Detect which cell encompasses the target text, then output its (x, y) center coordinate. 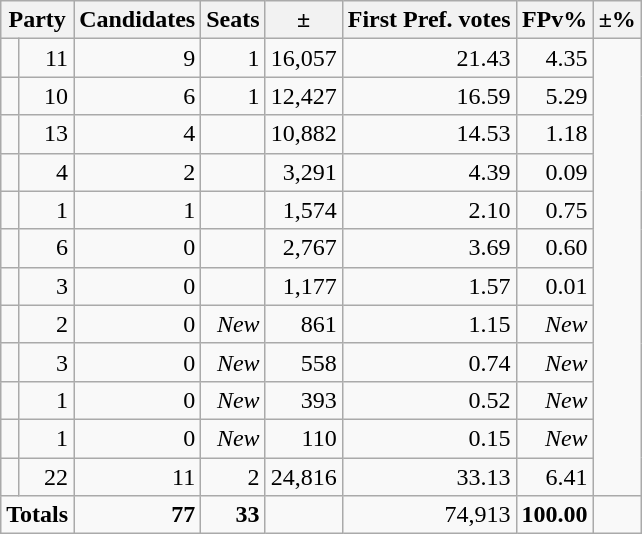
24,816 (304, 477)
10,882 (304, 134)
16.59 (429, 96)
1.15 (429, 324)
13 (46, 134)
0.01 (554, 286)
0.74 (429, 362)
861 (304, 324)
33.13 (429, 477)
22 (46, 477)
Candidates (138, 20)
4.39 (429, 172)
0.52 (429, 400)
0.15 (429, 438)
Totals (38, 515)
1,574 (304, 210)
10 (46, 96)
0.09 (554, 172)
1.18 (554, 134)
0.60 (554, 248)
110 (304, 438)
393 (304, 400)
6.41 (554, 477)
100.00 (554, 515)
5.29 (554, 96)
4.35 (554, 58)
33 (233, 515)
± (304, 20)
3.69 (429, 248)
2,767 (304, 248)
3,291 (304, 172)
16,057 (304, 58)
1,177 (304, 286)
First Pref. votes (429, 20)
1.57 (429, 286)
77 (138, 515)
74,913 (429, 515)
0.75 (554, 210)
21.43 (429, 58)
Seats (233, 20)
FPv% (554, 20)
14.53 (429, 134)
12,427 (304, 96)
558 (304, 362)
9 (138, 58)
2.10 (429, 210)
Party (38, 20)
±% (617, 20)
